Detect which cell encompasses the target text, then output its (X, Y) center coordinate. 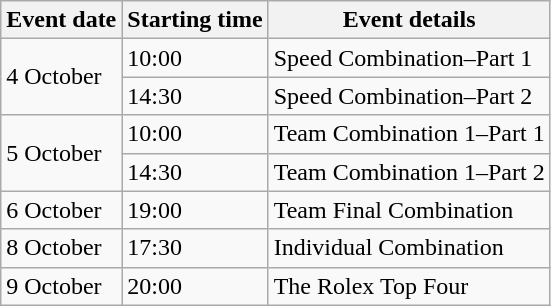
17:30 (195, 248)
5 October (62, 153)
Team Final Combination (409, 210)
20:00 (195, 286)
Starting time (195, 20)
6 October (62, 210)
4 October (62, 77)
Speed Combination–Part 2 (409, 96)
Team Combination 1–Part 2 (409, 172)
The Rolex Top Four (409, 286)
9 October (62, 286)
19:00 (195, 210)
Individual Combination (409, 248)
8 October (62, 248)
Event details (409, 20)
Team Combination 1–Part 1 (409, 134)
Event date (62, 20)
Speed Combination–Part 1 (409, 58)
